Pinpoint the cell where the given text exists, returning its [x, y] midpoint coordinate. 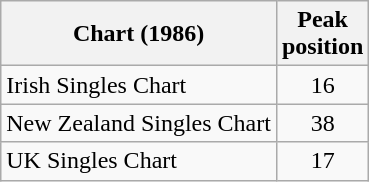
16 [322, 85]
UK Singles Chart [139, 161]
38 [322, 123]
17 [322, 161]
New Zealand Singles Chart [139, 123]
Chart (1986) [139, 34]
Peakposition [322, 34]
Irish Singles Chart [139, 85]
